Scan for the cell matching the given text and deliver its [X, Y] coordinate at center. 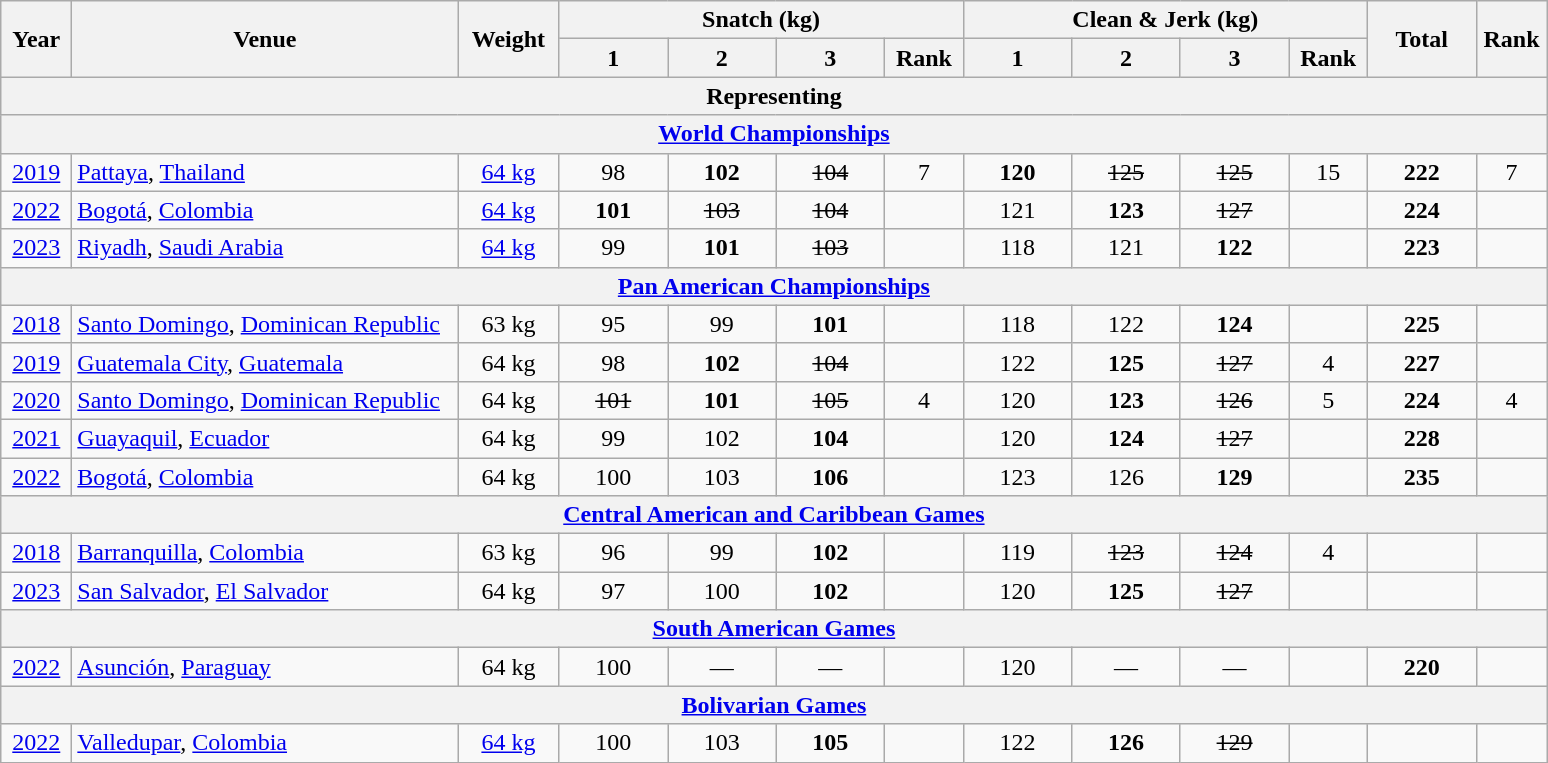
Valledupar, Colombia [265, 743]
96 [614, 553]
Asunción, Paraguay [265, 667]
South American Games [774, 629]
Barranquilla, Colombia [265, 553]
5 [1328, 400]
World Championships [774, 134]
Clean & Jerk (kg) [1165, 20]
225 [1422, 324]
Central American and Caribbean Games [774, 515]
97 [614, 591]
Pattaya, Thailand [265, 172]
Representing [774, 96]
Bolivarian Games [774, 705]
15 [1328, 172]
119 [1018, 553]
Snatch (kg) [761, 20]
Total [1422, 39]
Pan American Championships [774, 286]
2021 [36, 438]
Weight [508, 39]
Guayaquil, Ecuador [265, 438]
2020 [36, 400]
95 [614, 324]
Riyadh, Saudi Arabia [265, 248]
San Salvador, El Salvador [265, 591]
235 [1422, 477]
228 [1422, 438]
Venue [265, 39]
Guatemala City, Guatemala [265, 362]
222 [1422, 172]
220 [1422, 667]
106 [830, 477]
223 [1422, 248]
Year [36, 39]
227 [1422, 362]
